Find where the given text appears and provide that cell's center as (X, Y) coordinate. 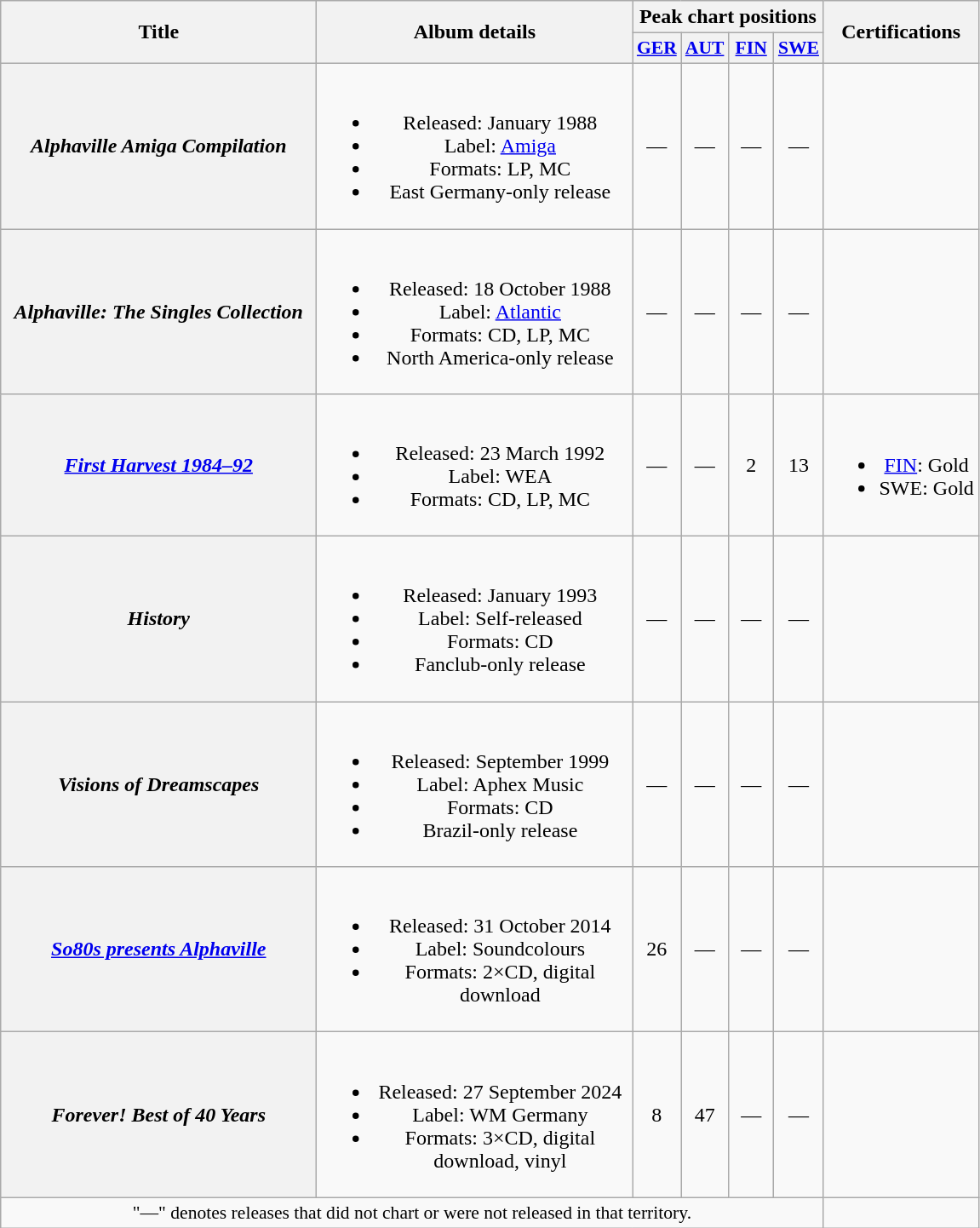
History (158, 619)
Released: January 1993Label: Self-releasedFormats: CDFanclub-only release (475, 619)
Visions of Dreamscapes (158, 784)
47 (705, 1115)
Released: 18 October 1988Label: AtlanticFormats: CD, LP, MCNorth America-only release (475, 311)
First Harvest 1984–92 (158, 465)
"—" denotes releases that did not chart or were not released in that territory. (412, 1213)
SWE (799, 49)
Album details (475, 32)
Peak chart positions (728, 17)
Alphaville: The Singles Collection (158, 311)
AUT (705, 49)
Released: 27 September 2024Label: WM GermanyFormats: 3×CD, digital download, vinyl (475, 1115)
8 (657, 1115)
FIN (751, 49)
So80s presents Alphaville (158, 950)
26 (657, 950)
GER (657, 49)
Title (158, 32)
Alphaville Amiga Compilation (158, 146)
Released: January 1988Label: AmigaFormats: LP, MCEast Germany-only release (475, 146)
13 (799, 465)
Released: September 1999Label: Aphex MusicFormats: CDBrazil-only release (475, 784)
Certifications (901, 32)
Released: 23 March 1992Label: WEAFormats: CD, LP, MC (475, 465)
FIN: GoldSWE: Gold (901, 465)
2 (751, 465)
Forever! Best of 40 Years (158, 1115)
Released: 31 October 2014Label: SoundcoloursFormats: 2×CD, digital download (475, 950)
